Detect which cell encompasses the target text, then output its (X, Y) center coordinate. 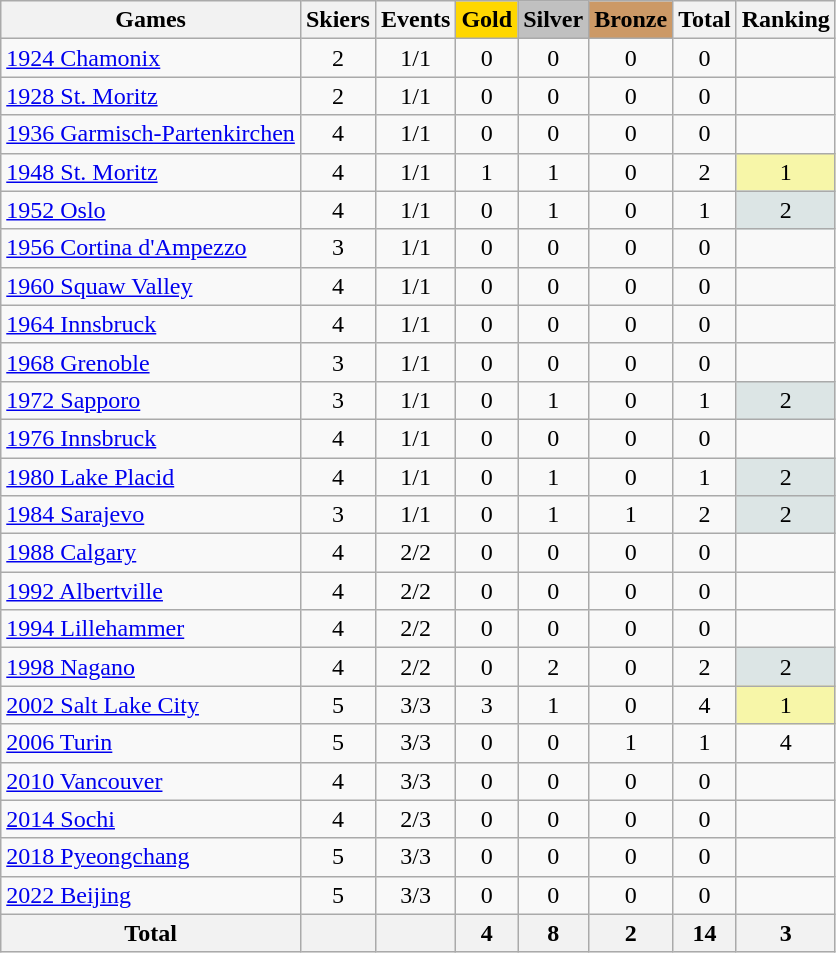
1988 Calgary (151, 553)
1992 Albertville (151, 591)
1994 Lillehammer (151, 629)
2006 Turin (151, 743)
1984 Sarajevo (151, 515)
1924 Chamonix (151, 58)
1936 Garmisch-Partenkirchen (151, 134)
14 (705, 933)
Bronze (631, 20)
Skiers (338, 20)
1960 Squaw Valley (151, 286)
Gold (487, 20)
Silver (554, 20)
2/3 (415, 819)
2010 Vancouver (151, 781)
1956 Cortina d'Ampezzo (151, 248)
1968 Grenoble (151, 362)
2014 Sochi (151, 819)
8 (554, 933)
1952 Oslo (151, 210)
1928 St. Moritz (151, 96)
1998 Nagano (151, 667)
Ranking (786, 20)
2018 Pyeongchang (151, 857)
1976 Innsbruck (151, 438)
1972 Sapporo (151, 400)
1948 St. Moritz (151, 172)
2002 Salt Lake City (151, 705)
2022 Beijing (151, 895)
Events (415, 20)
Games (151, 20)
1964 Innsbruck (151, 324)
1980 Lake Placid (151, 477)
